Provide the [x, y] coordinate of the cell's center where the given text is located.  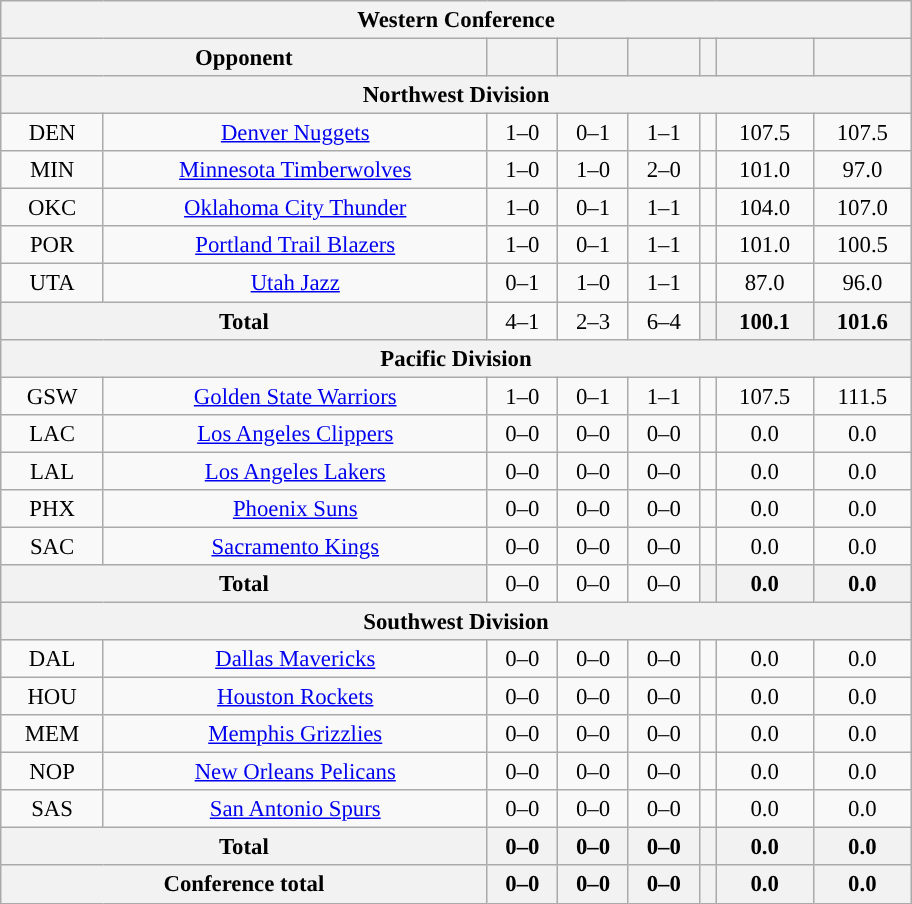
Los Angeles Lakers [295, 471]
4–1 [522, 321]
GSW [52, 396]
Dallas Mavericks [295, 659]
87.0 [765, 283]
LAC [52, 433]
Denver Nuggets [295, 133]
MIN [52, 170]
New Orleans Pelicans [295, 772]
100.1 [765, 321]
96.0 [862, 283]
97.0 [862, 170]
PHX [52, 509]
104.0 [765, 208]
6–4 [664, 321]
Houston Rockets [295, 697]
Conference total [244, 885]
Golden State Warriors [295, 396]
LAL [52, 471]
2–3 [594, 321]
San Antonio Spurs [295, 809]
Pacific Division [456, 358]
111.5 [862, 396]
UTA [52, 283]
Utah Jazz [295, 283]
Phoenix Suns [295, 509]
Western Conference [456, 20]
Opponent [244, 58]
2–0 [664, 170]
101.6 [862, 321]
NOP [52, 772]
Southwest Division [456, 621]
Los Angeles Clippers [295, 433]
Oklahoma City Thunder [295, 208]
OKC [52, 208]
MEM [52, 734]
Minnesota Timberwolves [295, 170]
107.0 [862, 208]
Memphis Grizzlies [295, 734]
SAS [52, 809]
DAL [52, 659]
Portland Trail Blazers [295, 245]
HOU [52, 697]
POR [52, 245]
Northwest Division [456, 95]
SAC [52, 546]
100.5 [862, 245]
Sacramento Kings [295, 546]
DEN [52, 133]
